Capture the cell that displays the provided text and extract its (X, Y) central coordinate. 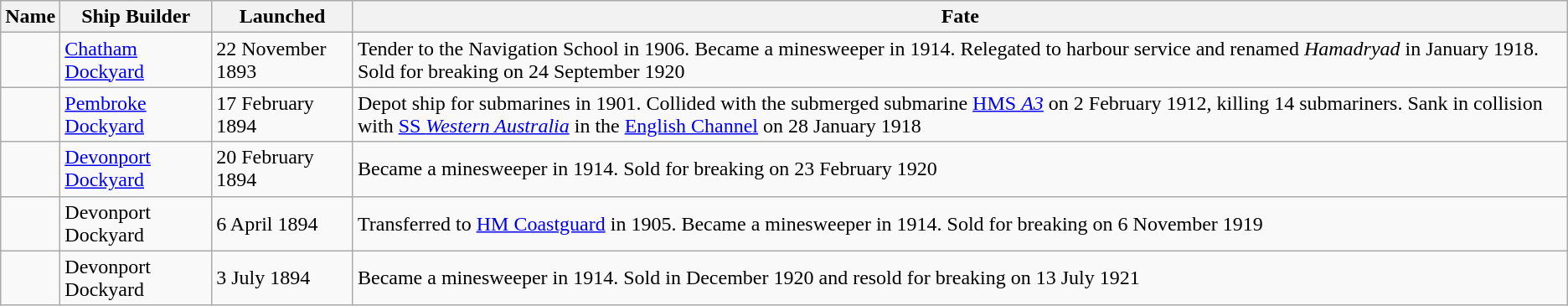
17 February 1894 (283, 114)
Became a minesweeper in 1914. Sold in December 1920 and resold for breaking on 13 July 1921 (960, 278)
22 November 1893 (283, 60)
20 February 1894 (283, 169)
Became a minesweeper in 1914. Sold for breaking on 23 February 1920 (960, 169)
3 July 1894 (283, 278)
Fate (960, 17)
Name (30, 17)
6 April 1894 (283, 223)
Pembroke Dockyard (136, 114)
Transferred to HM Coastguard in 1905. Became a minesweeper in 1914. Sold for breaking on 6 November 1919 (960, 223)
Ship Builder (136, 17)
Chatham Dockyard (136, 60)
Launched (283, 17)
